Pinpoint the cell where the given text exists, returning its [X, Y] midpoint coordinate. 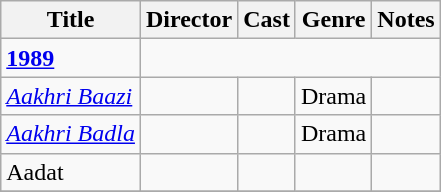
Cast [267, 20]
Genre [333, 20]
Director [188, 20]
1989 [71, 58]
Title [71, 20]
Aakhri Baazi [71, 96]
Aakhri Badla [71, 134]
Aadat [71, 172]
Notes [406, 20]
